Pinpoint the cell where the given text exists, returning its [X, Y] midpoint coordinate. 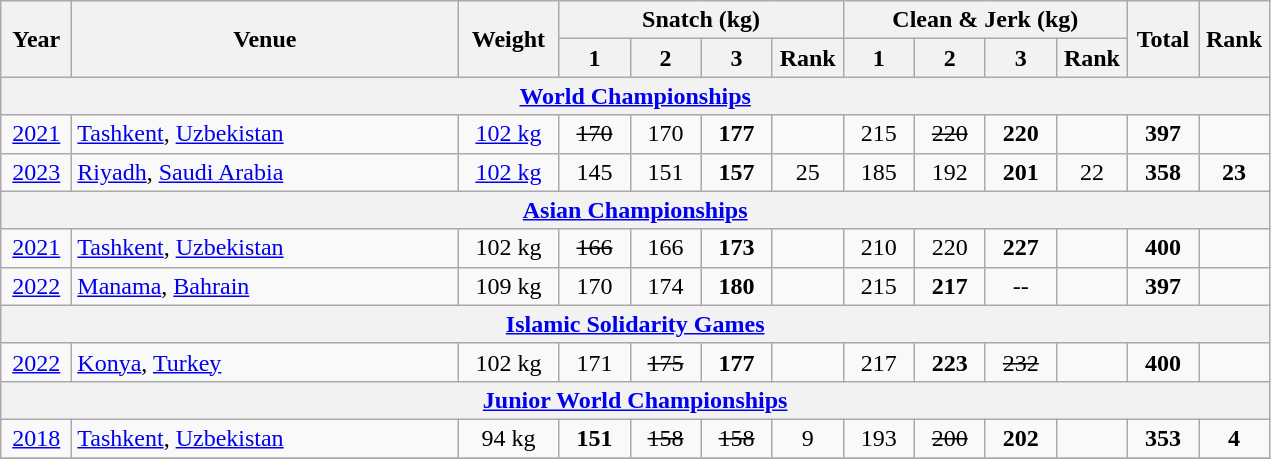
200 [950, 438]
Junior World Championships [636, 400]
201 [1020, 172]
227 [1020, 248]
174 [666, 286]
145 [594, 172]
Weight [508, 39]
4 [1234, 438]
180 [736, 286]
Islamic Solidarity Games [636, 324]
Year [36, 39]
171 [594, 362]
173 [736, 248]
232 [1020, 362]
Asian Championships [636, 210]
109 kg [508, 286]
175 [666, 362]
Snatch (kg) [701, 20]
202 [1020, 438]
Venue [265, 39]
23 [1234, 172]
World Championships [636, 96]
94 kg [508, 438]
210 [878, 248]
185 [878, 172]
Riyadh, Saudi Arabia [265, 172]
25 [808, 172]
353 [1162, 438]
157 [736, 172]
Manama, Bahrain [265, 286]
-- [1020, 286]
Clean & Jerk (kg) [985, 20]
Konya, Turkey [265, 362]
2023 [36, 172]
22 [1092, 172]
223 [950, 362]
193 [878, 438]
2018 [36, 438]
358 [1162, 172]
9 [808, 438]
192 [950, 172]
Total [1162, 39]
